Output the [X, Y] coordinate of the center of the cell containing the given text.  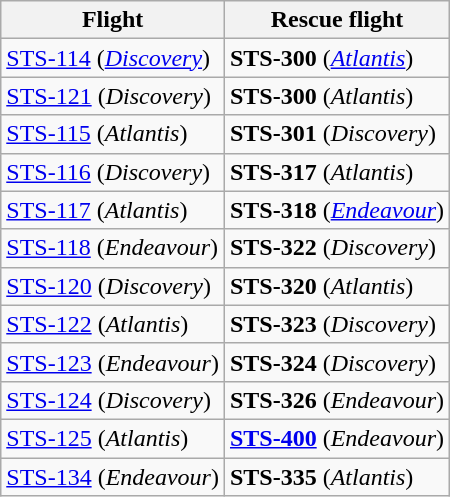
STS-326 (Endeavour) [336, 400]
STS-320 (Atlantis) [336, 286]
STS-123 (Endeavour) [113, 362]
STS-124 (Discovery) [113, 400]
STS-114 (Discovery) [113, 58]
STS-323 (Discovery) [336, 324]
STS-115 (Atlantis) [113, 134]
STS-317 (Atlantis) [336, 172]
STS-121 (Discovery) [113, 96]
STS-125 (Atlantis) [113, 438]
STS-335 (Atlantis) [336, 477]
STS-301 (Discovery) [336, 134]
STS-117 (Atlantis) [113, 210]
STS-322 (Discovery) [336, 248]
STS-120 (Discovery) [113, 286]
STS-122 (Atlantis) [113, 324]
STS-116 (Discovery) [113, 172]
STS-118 (Endeavour) [113, 248]
STS-400 (Endeavour) [336, 438]
Rescue flight [336, 20]
Flight [113, 20]
STS-324 (Discovery) [336, 362]
STS-318 (Endeavour) [336, 210]
STS-134 (Endeavour) [113, 477]
